Return [x, y] of the center of cell containing provided text 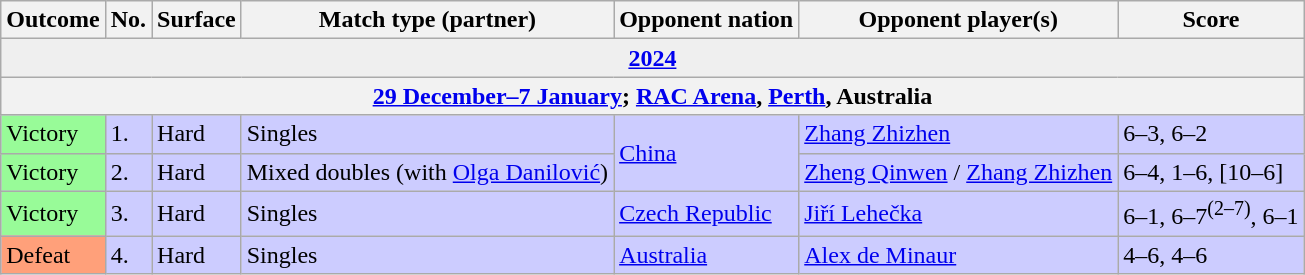
Jiří Lehečka [958, 214]
2. [128, 172]
China [706, 153]
Surface [197, 20]
Zheng Qinwen / Zhang Zhizhen [958, 172]
Opponent player(s) [958, 20]
2024 [652, 58]
Zhang Zhizhen [958, 134]
29 December–7 January; RAC Arena, Perth, Australia [652, 96]
6–1, 6–7(2–7), 6–1 [1211, 214]
Outcome [53, 20]
No. [128, 20]
1. [128, 134]
Alex de Minaur [958, 255]
Mixed doubles (with Olga Danilović) [427, 172]
Opponent nation [706, 20]
4. [128, 255]
4–6, 4–6 [1211, 255]
Defeat [53, 255]
3. [128, 214]
Czech Republic [706, 214]
6–4, 1–6, [10–6] [1211, 172]
Score [1211, 20]
Match type (partner) [427, 20]
6–3, 6–2 [1211, 134]
Australia [706, 255]
